For the text-containing cell, return its midpoint in [X, Y] coordinate format. 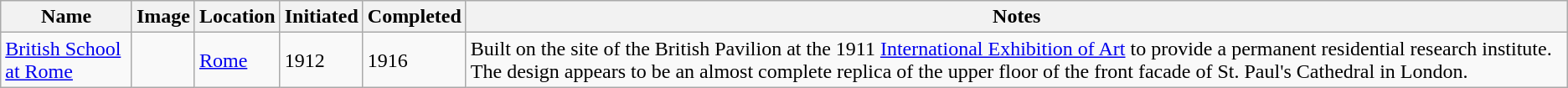
Completed [414, 17]
Initiated [322, 17]
Name [67, 17]
Image [162, 17]
Location [237, 17]
Rome [237, 60]
1912 [322, 60]
Notes [1017, 17]
British School at Rome [67, 60]
1916 [414, 60]
